Determine the [x, y] coordinate at the center of the cell enclosing the given text.  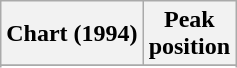
Peakposition [189, 34]
Chart (1994) [72, 34]
